Output the [x, y] coordinate of the center of the cell containing the given text.  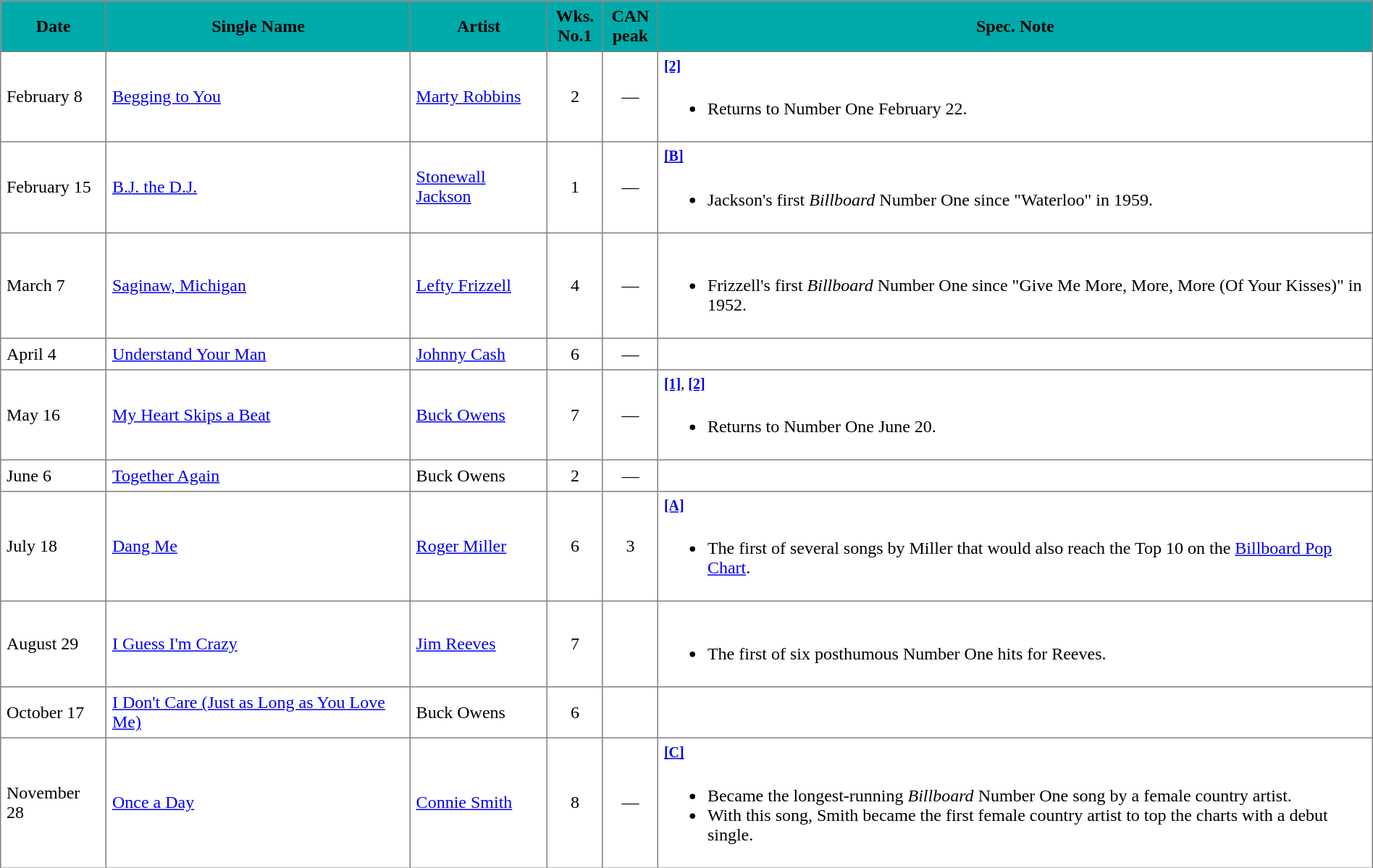
Understand Your Man [259, 354]
[2]Returns to Number One February 22. [1015, 97]
February 15 [54, 187]
November 28 [54, 804]
Johnny Cash [478, 354]
Once a Day [259, 804]
Connie Smith [478, 804]
February 8 [54, 97]
[A]The first of several songs by Miller that would also reach the Top 10 on the Billboard Pop Chart. [1015, 547]
Frizzell's first Billboard Number One since "Give Me More, More, More (Of Your Kisses)" in 1952. [1015, 285]
July 18 [54, 547]
Single Name [259, 26]
8 [575, 804]
I Guess I'm Crazy [259, 644]
Saginaw, Michigan [259, 285]
Spec. Note [1015, 26]
Marty Robbins [478, 97]
The first of six posthumous Number One hits for Reeves. [1015, 644]
[B]Jackson's first Billboard Number One since "Waterloo" in 1959. [1015, 187]
Begging to You [259, 97]
October 17 [54, 712]
B.J. the D.J. [259, 187]
CAN peak [630, 26]
March 7 [54, 285]
Stonewall Jackson [478, 187]
Date [54, 26]
I Don't Care (Just as Long as You Love Me) [259, 712]
3 [630, 547]
Together Again [259, 476]
4 [575, 285]
1 [575, 187]
[1], [2]Returns to Number One June 20. [1015, 414]
Wks. No.1 [575, 26]
May 16 [54, 414]
My Heart Skips a Beat [259, 414]
Jim Reeves [478, 644]
April 4 [54, 354]
August 29 [54, 644]
Roger Miller [478, 547]
Dang Me [259, 547]
June 6 [54, 476]
Artist [478, 26]
Lefty Frizzell [478, 285]
